Provide the (x, y) coordinate of the cell's center where the given text is located.  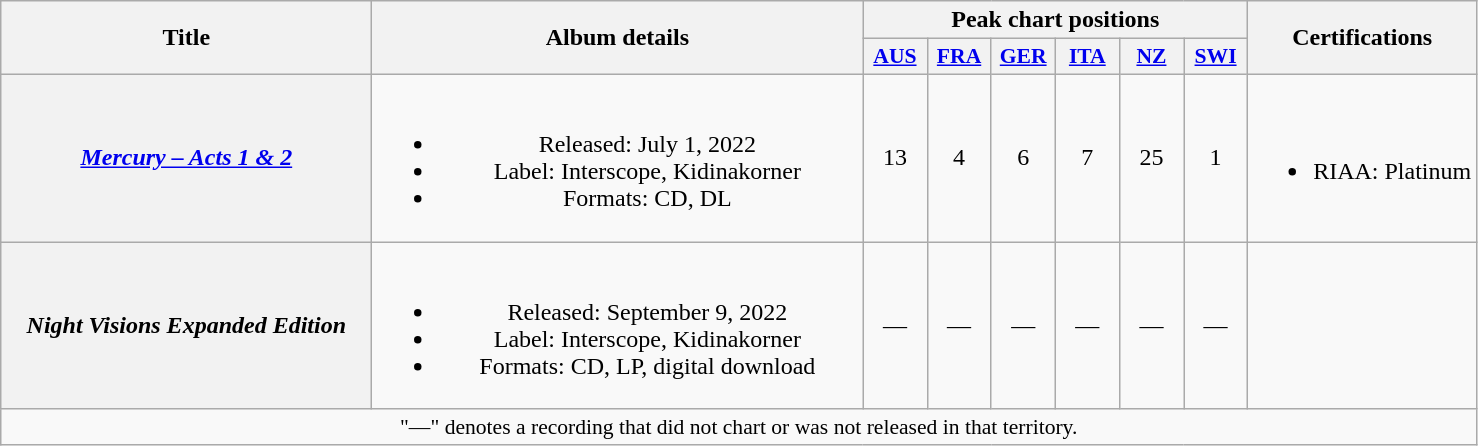
NZ (1151, 57)
Released: July 1, 2022Label: Interscope, KidinakornerFormats: CD, DL (618, 158)
Peak chart positions (1056, 20)
6 (1023, 158)
SWI (1216, 57)
Title (186, 38)
Mercury – Acts 1 & 2 (186, 158)
Night Visions Expanded Edition (186, 326)
1 (1216, 158)
GER (1023, 57)
25 (1151, 158)
Certifications (1362, 38)
7 (1087, 158)
"—" denotes a recording that did not chart or was not released in that territory. (739, 427)
13 (895, 158)
4 (959, 158)
RIAA: Platinum (1362, 158)
FRA (959, 57)
AUS (895, 57)
Released: September 9, 2022Label: Interscope, KidinakornerFormats: CD, LP, digital download (618, 326)
Album details (618, 38)
ITA (1087, 57)
